From the cell containing the given text, extract its center point as [X, Y] coordinate. 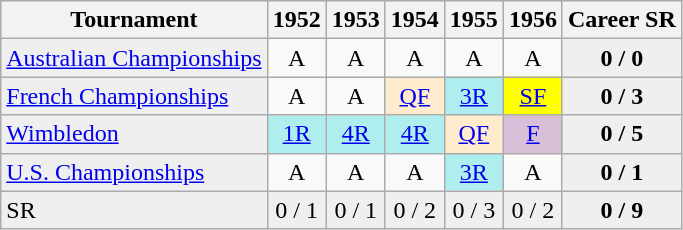
SR [134, 210]
F [532, 134]
1R [296, 134]
Australian Championships [134, 58]
1954 [414, 20]
1953 [356, 20]
Career SR [622, 20]
0 / 9 [622, 210]
Wimbledon [134, 134]
SF [532, 96]
U.S. Championships [134, 172]
1952 [296, 20]
French Championships [134, 96]
0 / 0 [622, 58]
1956 [532, 20]
1955 [474, 20]
Tournament [134, 20]
0 / 5 [622, 134]
